Identify which cell holds the provided text, then report its [X, Y] central coordinate. 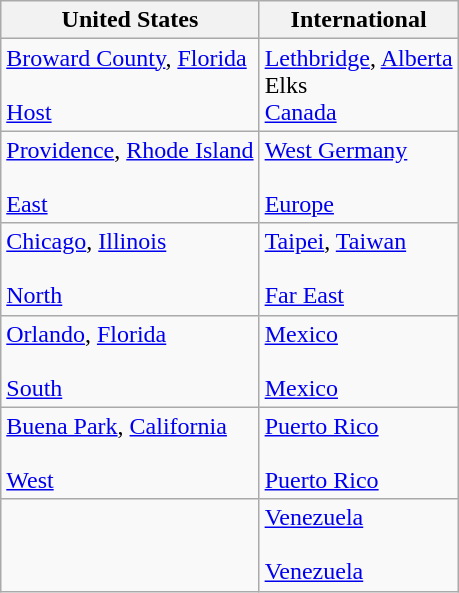
Lethbridge, AlbertaElksCanada [358, 85]
VenezuelaVenezuela [358, 545]
Chicago, IllinoisNorth [130, 269]
Puerto RicoPuerto Rico [358, 453]
Broward County, FloridaHost [130, 85]
Providence, Rhode IslandEast [130, 177]
Orlando, FloridaSouth [130, 361]
International [358, 20]
Taipei, TaiwanFar East [358, 269]
United States [130, 20]
Buena Park, CaliforniaWest [130, 453]
West GermanyEurope [358, 177]
MexicoMexico [358, 361]
